Identify which cell holds the provided text, then report its [x, y] central coordinate. 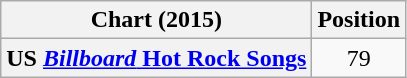
79 [359, 58]
US Billboard Hot Rock Songs [156, 58]
Position [359, 20]
Chart (2015) [156, 20]
